Pinpoint the cell where the given text exists, returning its [X, Y] midpoint coordinate. 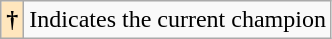
† [12, 20]
Indicates the current champion [178, 20]
